From the cell containing the given text, extract its center point as (x, y) coordinate. 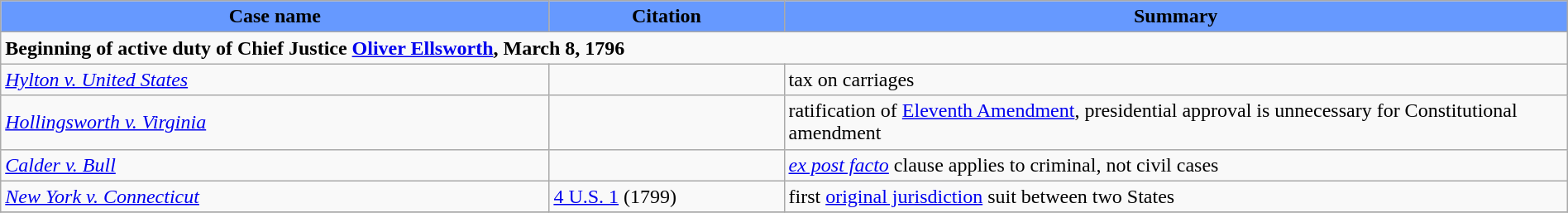
Citation (667, 17)
New York v. Connecticut (275, 196)
ex post facto clause applies to criminal, not civil cases (1176, 165)
Calder v. Bull (275, 165)
first original jurisdiction suit between two States (1176, 196)
Case name (275, 17)
4 U.S. 1 (1799) (667, 196)
tax on carriages (1176, 80)
Hollingsworth v. Virginia (275, 123)
Hylton v. United States (275, 80)
Summary (1176, 17)
Beginning of active duty of Chief Justice Oliver Ellsworth, March 8, 1796 (784, 48)
ratification of Eleventh Amendment, presidential approval is unnecessary for Constitutional amendment (1176, 123)
